Determine the [x, y] coordinate at the center of the cell enclosing the given text.  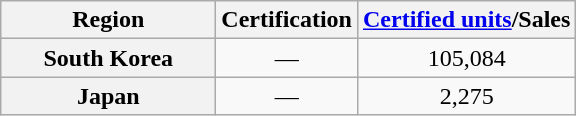
105,084 [466, 58]
Certified units/Sales [466, 20]
Region [108, 20]
Certification [287, 20]
2,275 [466, 96]
Japan [108, 96]
South Korea [108, 58]
